For the text-containing cell, return its midpoint in [X, Y] coordinate format. 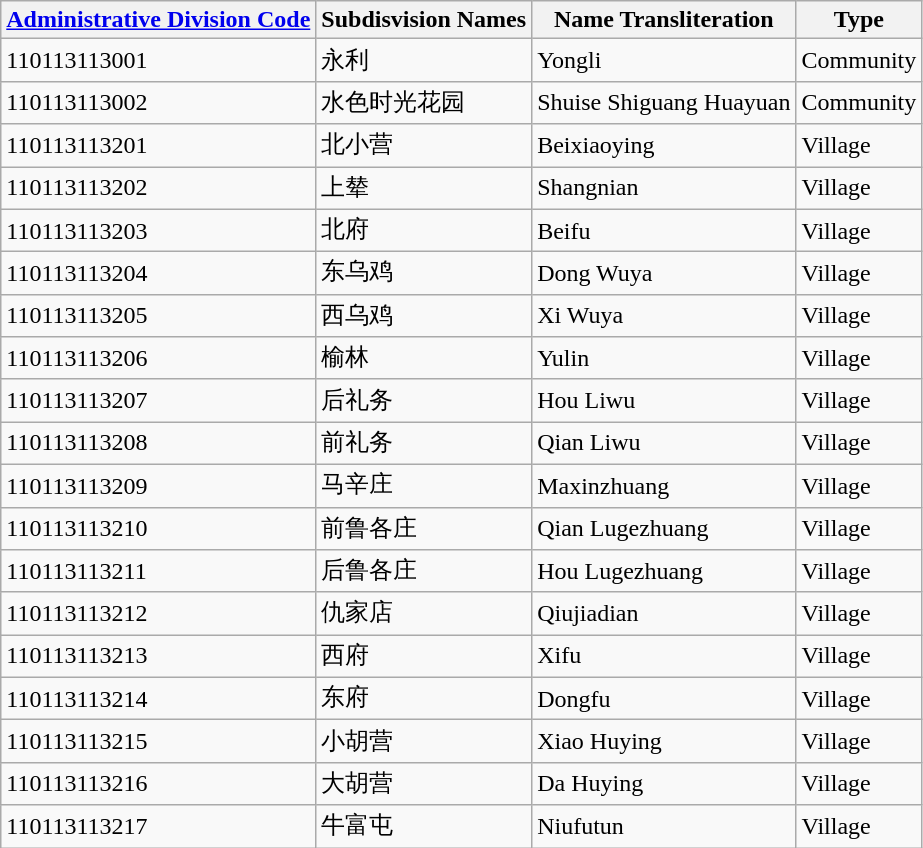
Maxinzhuang [664, 486]
110113113216 [158, 784]
后鲁各庄 [424, 572]
110113113002 [158, 102]
榆林 [424, 358]
110113113001 [158, 60]
Qiujiadian [664, 614]
110113113210 [158, 528]
Hou Lugezhuang [664, 572]
110113113205 [158, 316]
110113113214 [158, 698]
Niufutun [664, 826]
水色时光花园 [424, 102]
北小营 [424, 146]
110113113212 [158, 614]
Beixiaoying [664, 146]
110113113213 [158, 656]
Administrative Division Code [158, 20]
马辛庄 [424, 486]
永利 [424, 60]
前礼务 [424, 444]
110113113209 [158, 486]
后礼务 [424, 400]
Shuise Shiguang Huayuan [664, 102]
Xiao Huying [664, 742]
西府 [424, 656]
110113113208 [158, 444]
Yulin [664, 358]
西乌鸡 [424, 316]
Name Transliteration [664, 20]
Xi Wuya [664, 316]
Da Huying [664, 784]
Shangnian [664, 188]
北府 [424, 230]
110113113203 [158, 230]
Qian Lugezhuang [664, 528]
110113113202 [158, 188]
Hou Liwu [664, 400]
前鲁各庄 [424, 528]
上辇 [424, 188]
110113113215 [158, 742]
Type [859, 20]
110113113217 [158, 826]
110113113204 [158, 274]
110113113207 [158, 400]
大胡营 [424, 784]
东乌鸡 [424, 274]
Qian Liwu [664, 444]
110113113211 [158, 572]
110113113206 [158, 358]
仇家店 [424, 614]
小胡营 [424, 742]
东府 [424, 698]
牛富屯 [424, 826]
Beifu [664, 230]
Subdisvision Names [424, 20]
Yongli [664, 60]
Dong Wuya [664, 274]
110113113201 [158, 146]
Xifu [664, 656]
Dongfu [664, 698]
